Provide the [x, y] coordinate of the cell's center where the given text is located.  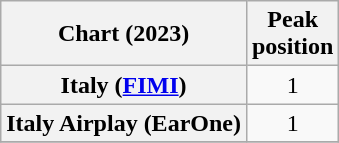
Peakposition [292, 34]
Italy Airplay (EarOne) [124, 123]
Chart (2023) [124, 34]
Italy (FIMI) [124, 85]
